Detect which cell encompasses the target text, then output its [x, y] center coordinate. 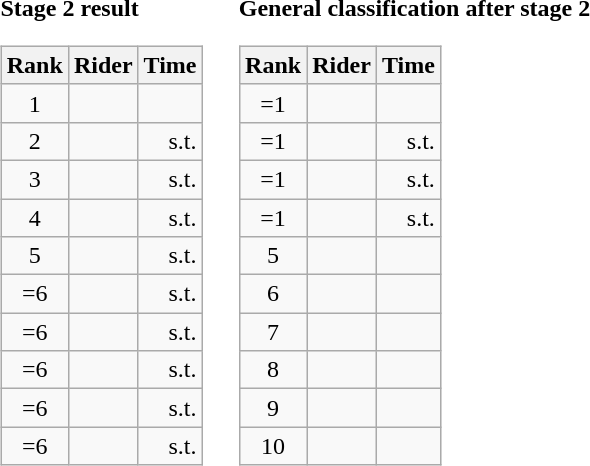
9 [274, 408]
4 [34, 217]
10 [274, 446]
7 [274, 332]
1 [34, 103]
8 [274, 370]
2 [34, 141]
6 [274, 294]
3 [34, 179]
